Determine the (x, y) coordinate at the center of the cell enclosing the given text.  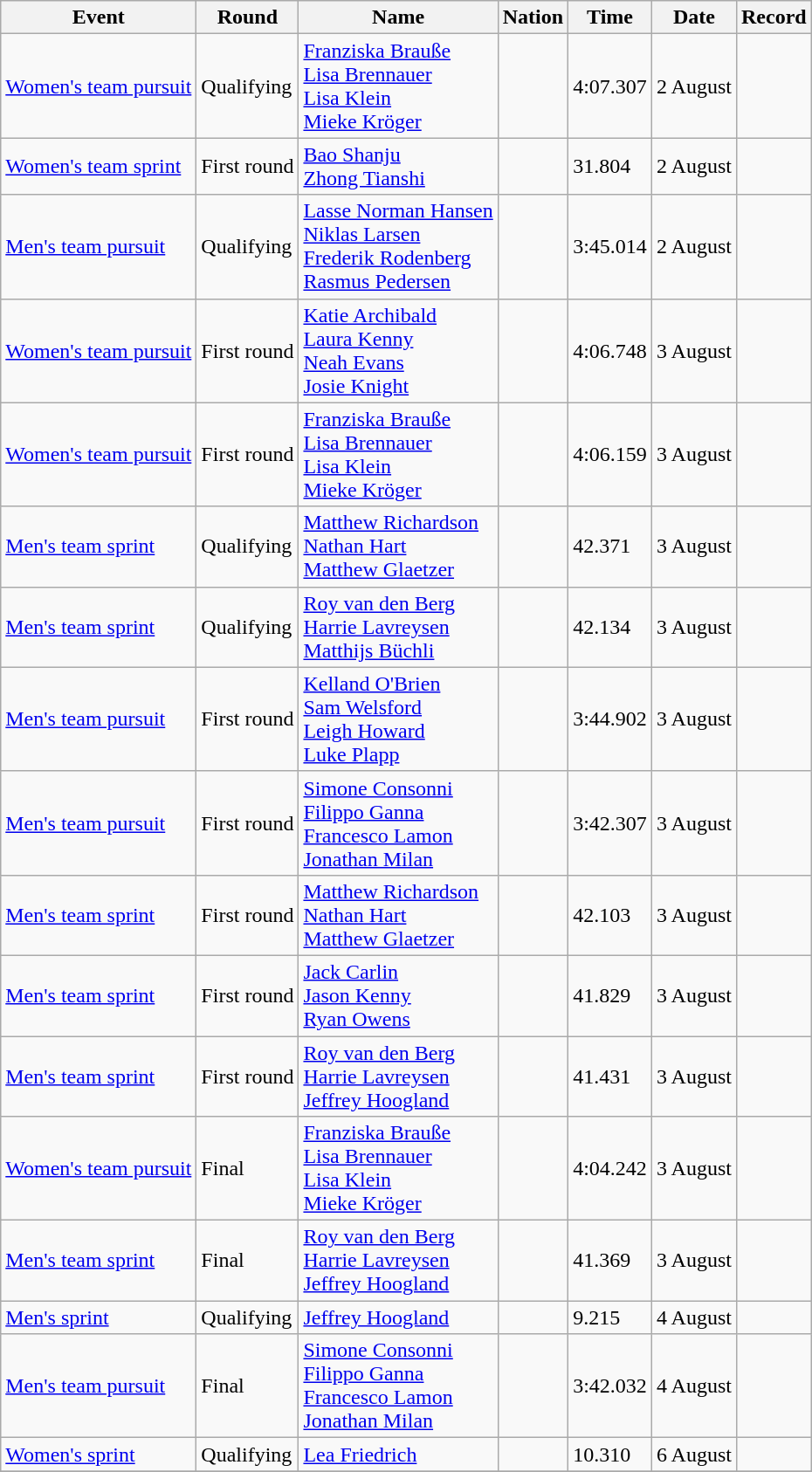
Men's sprint (99, 1317)
3:42.032 (610, 1386)
4:06.159 (610, 454)
Lasse Norman HansenNiklas LarsenFrederik RodenbergRasmus Pedersen (398, 246)
Bao ShanjuZhong Tianshi (398, 166)
42.103 (610, 915)
Lea Friedrich (398, 1455)
Time (610, 17)
41.369 (610, 1261)
Round (248, 17)
9.215 (610, 1317)
4:06.748 (610, 351)
Roy van den BergHarrie LavreysenMatthijs Büchli (398, 627)
Katie ArchibaldLaura KennyNeah EvansJosie Knight (398, 351)
Women's sprint (99, 1455)
Women's team sprint (99, 166)
Date (693, 17)
Kelland O'BrienSam WelsfordLeigh HowardLuke Plapp (398, 719)
6 August (693, 1455)
Name (398, 17)
10.310 (610, 1455)
Event (99, 17)
Jack CarlinJason KennyRyan Owens (398, 995)
31.804 (610, 166)
3:45.014 (610, 246)
3:44.902 (610, 719)
41.431 (610, 1076)
42.134 (610, 627)
Jeffrey Hoogland (398, 1317)
Record (774, 17)
42.371 (610, 547)
41.829 (610, 995)
4:07.307 (610, 86)
3:42.307 (610, 822)
Nation (533, 17)
4:04.242 (610, 1168)
